Capture the cell that displays the provided text and extract its (x, y) central coordinate. 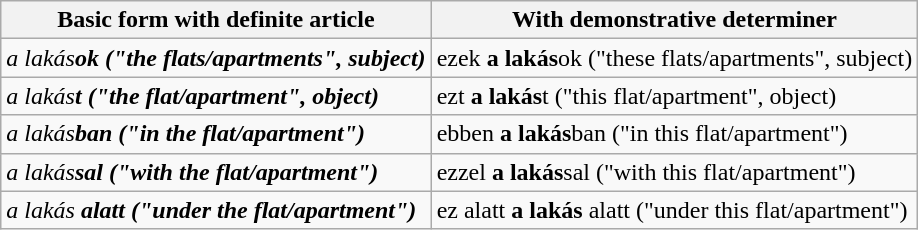
ez alatt a lakás alatt ("under this flat/apartment") (674, 210)
ezt a lakást ("this flat/apartment", object) (674, 96)
ezzel a lakással ("with this flat/apartment") (674, 172)
ezek a lakások ("these flats/apartments", subject) (674, 58)
ebben a lakásban ("in this flat/apartment") (674, 134)
a lakásban ("in the flat/apartment") (216, 134)
With demonstrative determiner (674, 20)
a lakással ("with the flat/apartment") (216, 172)
a lakást ("the flat/apartment", object) (216, 96)
a lakás alatt ("under the flat/apartment") (216, 210)
Basic form with definite article (216, 20)
a lakások ("the flats/apartments", subject) (216, 58)
